Provide the [X, Y] coordinate of the cell's center where the given text is located.  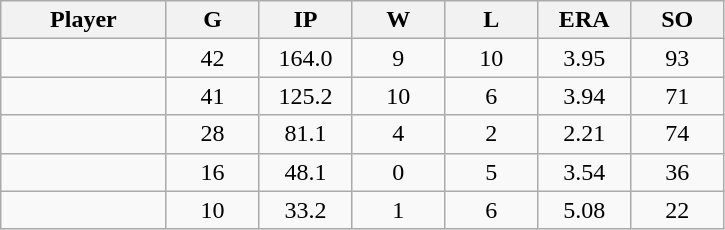
G [212, 20]
3.95 [584, 58]
125.2 [306, 96]
36 [678, 172]
2.21 [584, 134]
2 [492, 134]
81.1 [306, 134]
3.94 [584, 96]
48.1 [306, 172]
4 [398, 134]
ERA [584, 20]
9 [398, 58]
3.54 [584, 172]
5 [492, 172]
W [398, 20]
Player [84, 20]
93 [678, 58]
42 [212, 58]
L [492, 20]
SO [678, 20]
71 [678, 96]
IP [306, 20]
28 [212, 134]
22 [678, 210]
164.0 [306, 58]
16 [212, 172]
1 [398, 210]
5.08 [584, 210]
0 [398, 172]
74 [678, 134]
33.2 [306, 210]
41 [212, 96]
